For the text-containing cell, return its midpoint in [x, y] coordinate format. 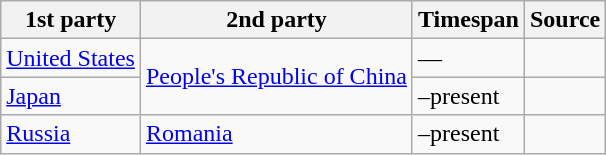
Romania [276, 134]
Russia [71, 134]
People's Republic of China [276, 77]
— [468, 58]
Japan [71, 96]
Source [564, 20]
United States [71, 58]
1st party [71, 20]
Timespan [468, 20]
2nd party [276, 20]
